Locate the cell with the specified text and output its (x, y) center coordinate. 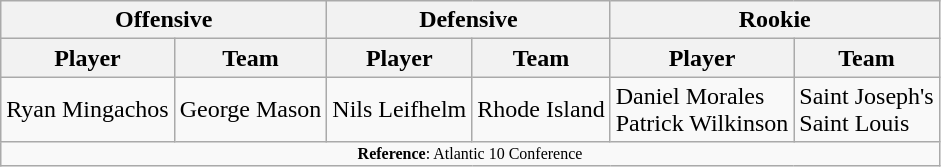
Nils Leifhelm (400, 110)
George Mason (250, 110)
Offensive (164, 20)
Saint Joseph'sSaint Louis (866, 110)
Rookie (774, 20)
Daniel MoralesPatrick Wilkinson (702, 110)
Rhode Island (541, 110)
Ryan Mingachos (88, 110)
Reference: Atlantic 10 Conference (470, 154)
Defensive (468, 20)
